Determine the (X, Y) coordinate at the center of the cell enclosing the given text.  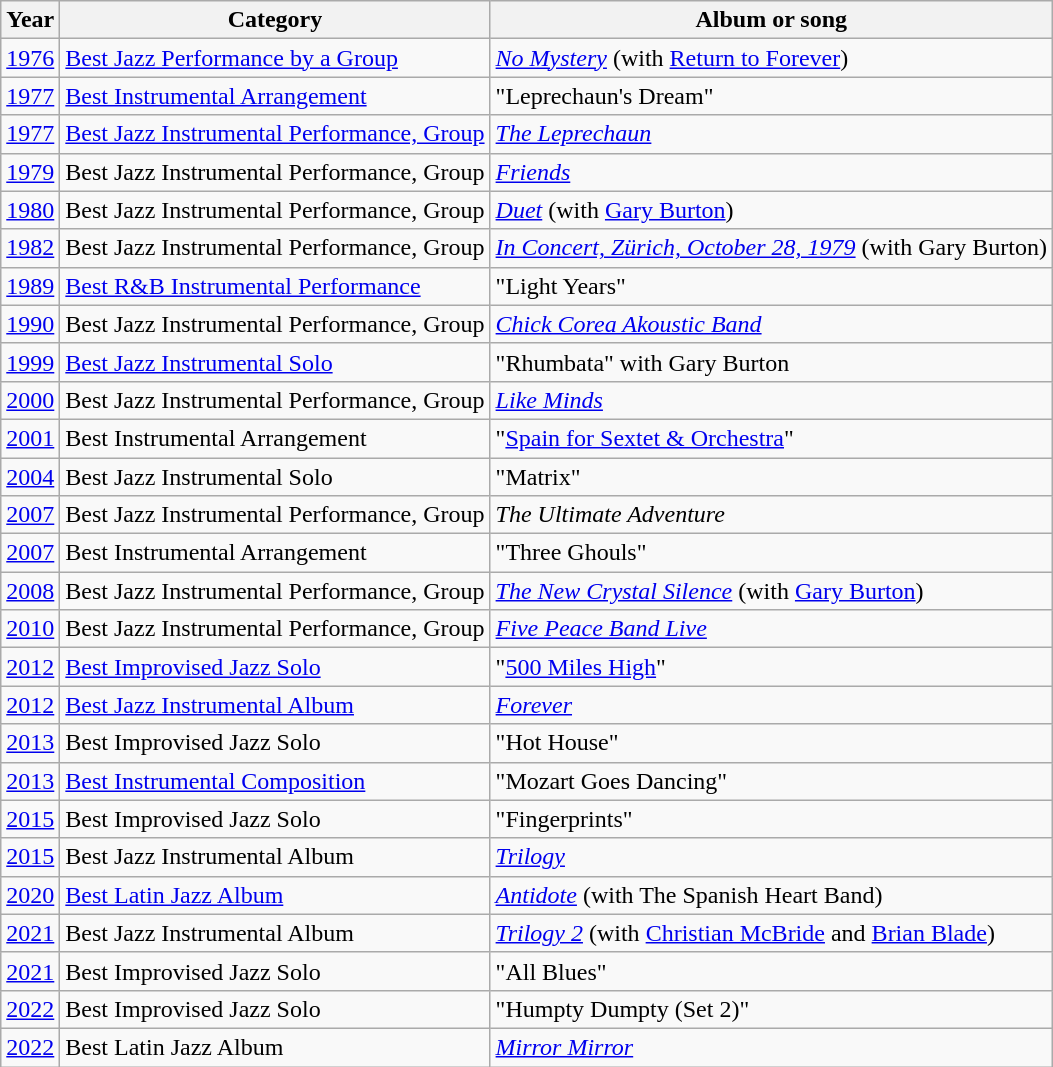
"Fingerprints" (771, 819)
Best Jazz Performance by a Group (275, 58)
1982 (30, 248)
"Humpty Dumpty (Set 2)" (771, 1009)
1989 (30, 286)
1976 (30, 58)
Five Peace Band Live (771, 629)
In Concert, Zürich, October 28, 1979 (with Gary Burton) (771, 248)
2020 (30, 895)
1999 (30, 362)
1979 (30, 172)
Like Minds (771, 400)
"Spain for Sextet & Orchestra" (771, 438)
Chick Corea Akoustic Band (771, 324)
Forever (771, 705)
2004 (30, 477)
"Hot House" (771, 743)
Year (30, 20)
Album or song (771, 20)
The Leprechaun (771, 134)
2000 (30, 400)
"Light Years" (771, 286)
"500 Miles High" (771, 667)
"Three Ghouls" (771, 553)
The Ultimate Adventure (771, 515)
Trilogy 2 (with Christian McBride and Brian Blade) (771, 933)
Mirror Mirror (771, 1047)
"Rhumbata" with Gary Burton (771, 362)
Best Instrumental Composition (275, 781)
"Leprechaun's Dream" (771, 96)
2010 (30, 629)
Duet (with Gary Burton) (771, 210)
"All Blues" (771, 971)
Trilogy (771, 857)
"Matrix" (771, 477)
Antidote (with The Spanish Heart Band) (771, 895)
2001 (30, 438)
2008 (30, 591)
No Mystery (with Return to Forever) (771, 58)
1980 (30, 210)
1990 (30, 324)
"Mozart Goes Dancing" (771, 781)
Friends (771, 172)
The New Crystal Silence (with Gary Burton) (771, 591)
Best R&B Instrumental Performance (275, 286)
Category (275, 20)
